Identify which cell holds the provided text, then report its (x, y) central coordinate. 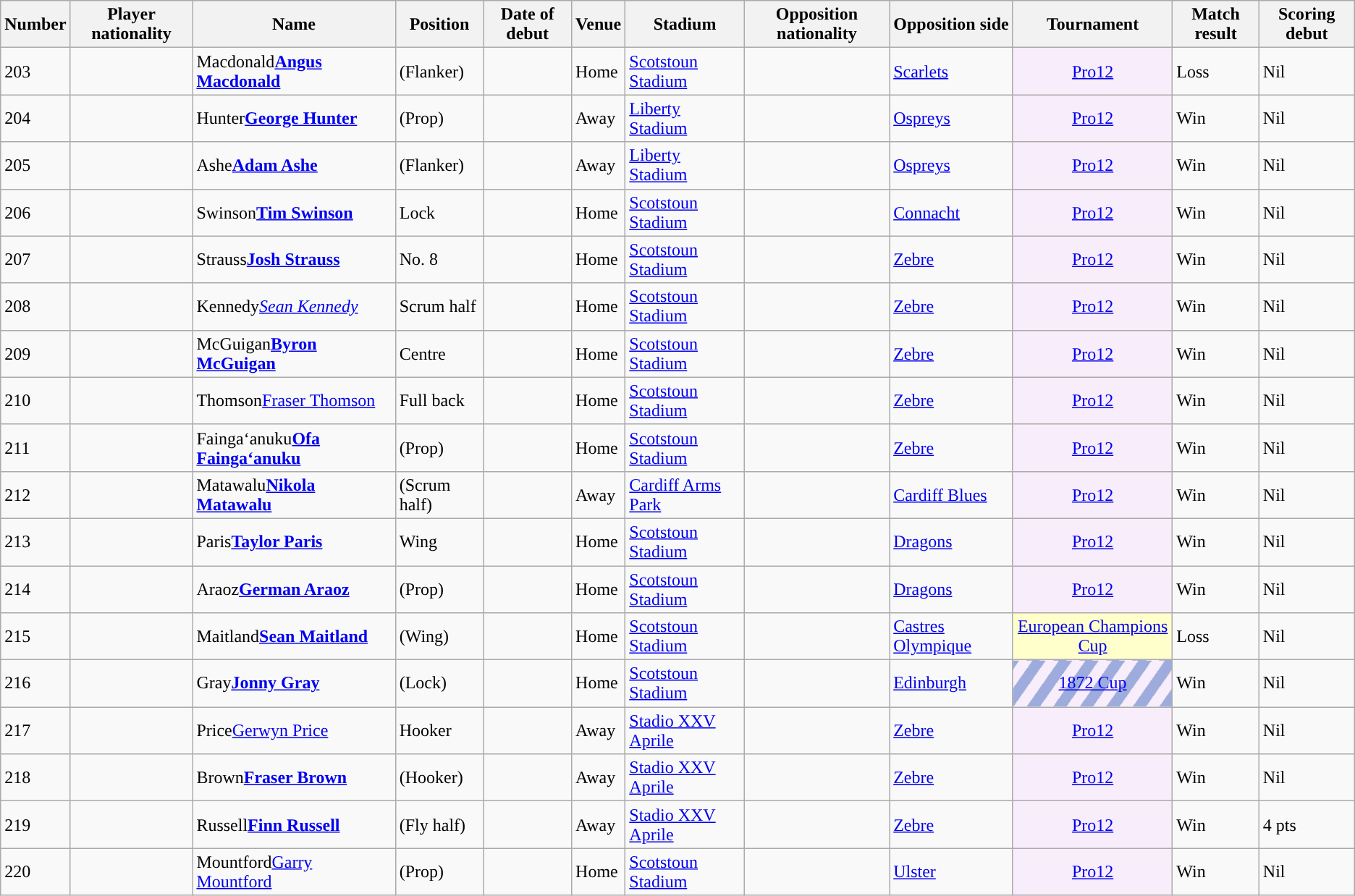
ThomsonFraser Thomson (294, 401)
Position (439, 25)
219 (35, 825)
Centre (439, 353)
StraussJosh Strauss (294, 259)
PriceGerwyn Price (294, 731)
217 (35, 731)
MaitlandSean Maitland (294, 637)
Cardiff Arms Park (685, 495)
203 (35, 71)
(Wing) (439, 637)
Date of debut (528, 25)
Player nationality (132, 25)
1872 Cup (1092, 683)
Opposition side (951, 25)
MacdonaldAngus Macdonald (294, 71)
(Fly half) (439, 825)
205 (35, 165)
206 (35, 213)
208 (35, 307)
Venue (599, 25)
HunterGeorge Hunter (294, 119)
Match result (1216, 25)
212 (35, 495)
209 (35, 353)
215 (35, 637)
Edinburgh (951, 683)
Name (294, 25)
BrownFraser Brown (294, 777)
MatawaluNikola Matawalu (294, 495)
McGuiganByron McGuigan (294, 353)
ParisTaylor Paris (294, 541)
213 (35, 541)
204 (35, 119)
RussellFinn Russell (294, 825)
Cardiff Blues (951, 495)
Tournament (1092, 25)
4 pts (1307, 825)
Scoring debut (1307, 25)
Scrum half (439, 307)
210 (35, 401)
Stadium (685, 25)
Wing (439, 541)
FaingaʻanukuOfa Faingaʻanuku (294, 447)
216 (35, 683)
Number (35, 25)
AraozGerman Araoz (294, 589)
AsheAdam Ashe (294, 165)
No. 8 (439, 259)
Ulster (951, 871)
GrayJonny Gray (294, 683)
KennedySean Kennedy (294, 307)
Full back (439, 401)
Scarlets (951, 71)
(Lock) (439, 683)
Opposition nationality (816, 25)
Castres Olympique (951, 637)
218 (35, 777)
(Scrum half) (439, 495)
214 (35, 589)
MountfordGarry Mountford (294, 871)
207 (35, 259)
European Champions Cup (1092, 637)
Hooker (439, 731)
SwinsonTim Swinson (294, 213)
Connacht (951, 213)
211 (35, 447)
(Hooker) (439, 777)
Lock (439, 213)
220 (35, 871)
